Find where the given text appears and provide that cell's center as (X, Y) coordinate. 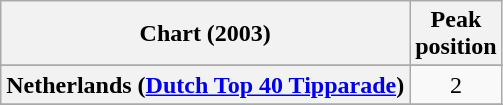
Netherlands (Dutch Top 40 Tipparade) (206, 85)
2 (456, 85)
Chart (2003) (206, 34)
Peakposition (456, 34)
